Provide the (x, y) coordinate of the cell's center where the given text is located.  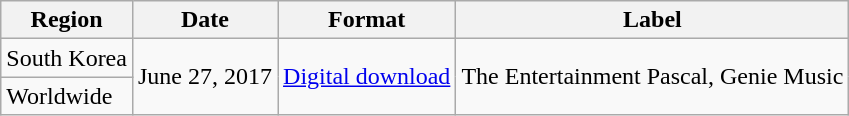
Worldwide (67, 96)
Region (67, 20)
The Entertainment Pascal, Genie Music (652, 77)
Date (204, 20)
June 27, 2017 (204, 77)
Digital download (367, 77)
Format (367, 20)
South Korea (67, 58)
Label (652, 20)
